Return (x, y) of the center of cell containing provided text 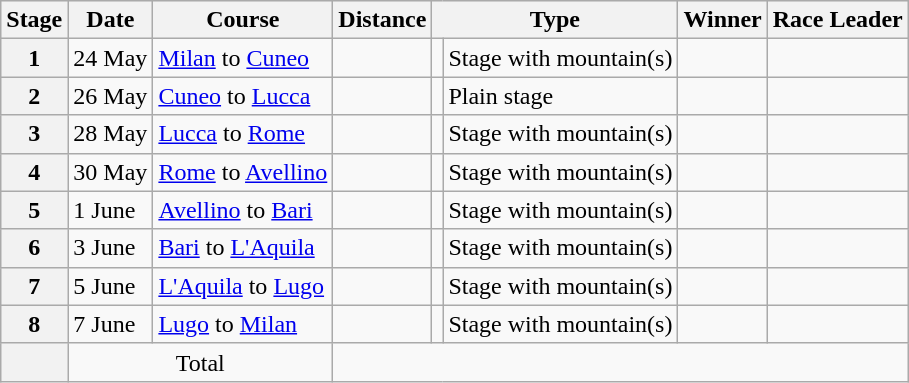
Cuneo to Lucca (243, 96)
Milan to Cuneo (243, 58)
7 June (110, 324)
Type (555, 20)
Avellino to Bari (243, 210)
28 May (110, 134)
Winner (722, 20)
5 June (110, 286)
Bari to L'Aquila (243, 248)
Lugo to Milan (243, 324)
L'Aquila to Lugo (243, 286)
6 (34, 248)
Lucca to Rome (243, 134)
1 June (110, 210)
8 (34, 324)
5 (34, 210)
Race Leader (838, 20)
3 (34, 134)
3 June (110, 248)
2 (34, 96)
Plain stage (560, 96)
4 (34, 172)
Total (200, 362)
1 (34, 58)
Date (110, 20)
7 (34, 286)
Stage (34, 20)
30 May (110, 172)
Course (243, 20)
Rome to Avellino (243, 172)
24 May (110, 58)
26 May (110, 96)
Distance (382, 20)
